Locate the cell with the specified text and output its (X, Y) center coordinate. 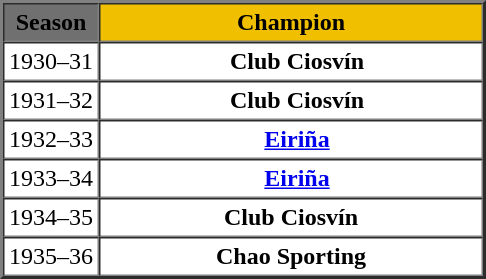
1931–32 (51, 100)
1930–31 (51, 62)
1933–34 (51, 178)
Season (51, 22)
1934–35 (51, 218)
1932–33 (51, 140)
1935–36 (51, 256)
Chao Sporting (291, 256)
Champion (291, 22)
